Extract the (X, Y) coordinate from the center of the cell holding the provided text.  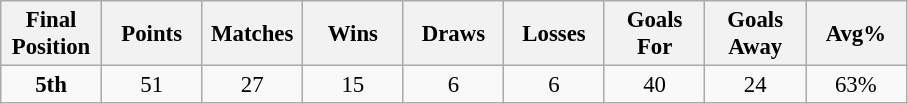
63% (856, 85)
Points (152, 34)
40 (654, 85)
15 (354, 85)
Losses (554, 34)
Goals For (654, 34)
5th (52, 85)
27 (252, 85)
Wins (354, 34)
Avg% (856, 34)
Final Position (52, 34)
Matches (252, 34)
Draws (454, 34)
51 (152, 85)
24 (756, 85)
Goals Away (756, 34)
